Detect which cell encompasses the target text, then output its [x, y] center coordinate. 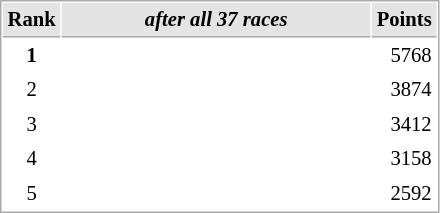
3158 [404, 158]
5 [32, 194]
1 [32, 56]
Rank [32, 20]
5768 [404, 56]
after all 37 races [216, 20]
Points [404, 20]
3874 [404, 90]
2 [32, 90]
3412 [404, 124]
2592 [404, 194]
4 [32, 158]
3 [32, 124]
